Scan for the cell matching the given text and deliver its [x, y] coordinate at center. 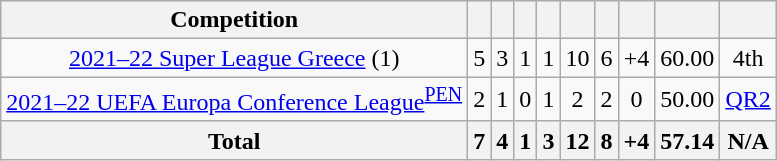
4th [748, 58]
2021–22 UEFA Europa Conference LeaguePEN [234, 100]
QR2 [748, 100]
N/A [748, 140]
Total [234, 140]
7 [480, 140]
5 [480, 58]
60.00 [688, 58]
Competition [234, 20]
10 [578, 58]
6 [606, 58]
4 [502, 140]
8 [606, 140]
2021–22 Super League Greece (1) [234, 58]
50.00 [688, 100]
12 [578, 140]
57.14 [688, 140]
